Extract the (X, Y) coordinate from the center of the cell holding the provided text.  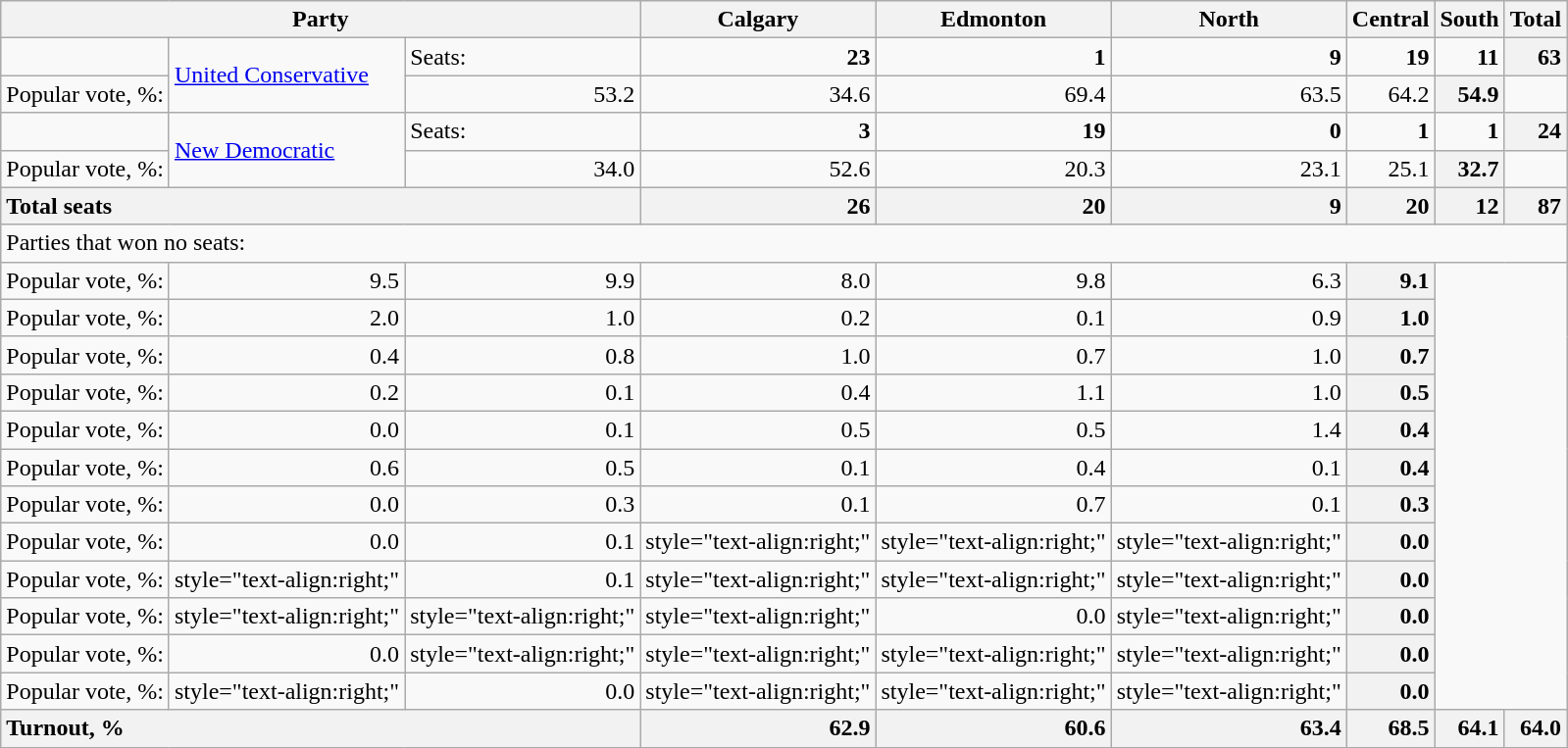
62.9 (758, 728)
69.4 (993, 94)
Calgary (758, 20)
8.0 (758, 280)
68.5 (1391, 728)
64.1 (1469, 728)
34.0 (523, 169)
34.6 (758, 94)
United Conservative (286, 75)
North (1229, 20)
24 (1536, 131)
11 (1469, 57)
63.5 (1229, 94)
Central (1391, 20)
20.3 (993, 169)
26 (758, 206)
12 (1469, 206)
25.1 (1391, 169)
87 (1536, 206)
64.2 (1391, 94)
9.9 (523, 280)
63 (1536, 57)
1.4 (1229, 429)
Edmonton (993, 20)
53.2 (523, 94)
52.6 (758, 169)
64.0 (1536, 728)
0.6 (286, 468)
2.0 (286, 318)
9.8 (993, 280)
New Democratic (286, 150)
Parties that won no seats: (784, 243)
Total seats (321, 206)
0.9 (1229, 318)
0.8 (523, 355)
9.5 (286, 280)
23.1 (1229, 169)
9.1 (1391, 280)
63.4 (1229, 728)
Party (321, 20)
South (1469, 20)
6.3 (1229, 280)
1.1 (993, 392)
54.9 (1469, 94)
3 (758, 131)
Total (1536, 20)
0 (1229, 131)
32.7 (1469, 169)
60.6 (993, 728)
Turnout, % (321, 728)
23 (758, 57)
